Extract the [X, Y] coordinate from the center of the cell holding the provided text.  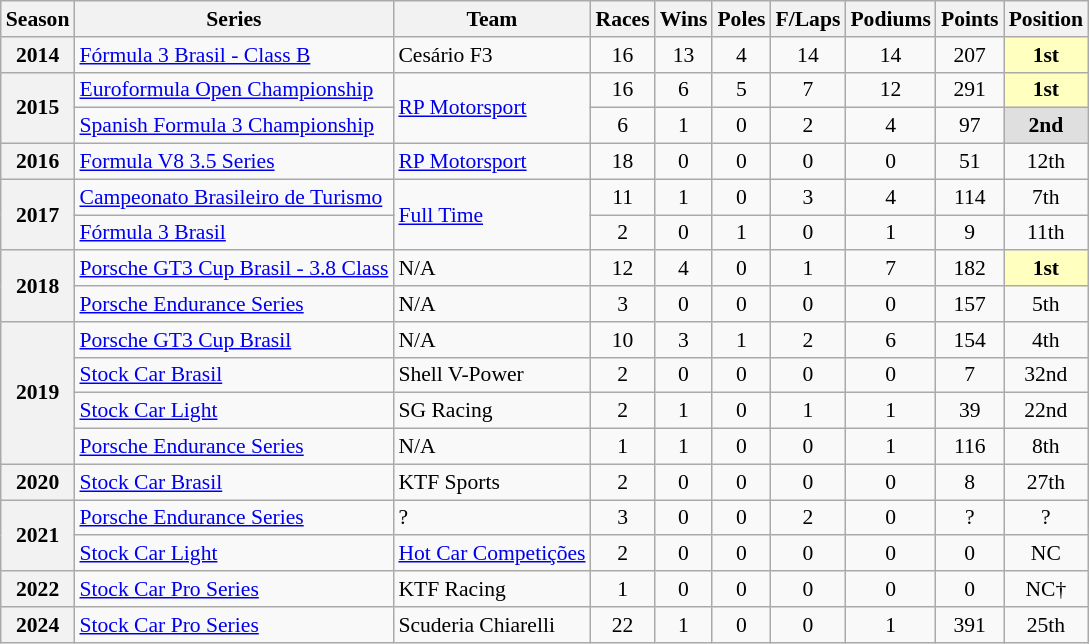
7th [1046, 197]
KTF Racing [492, 589]
KTF Sports [492, 482]
2016 [38, 162]
SG Racing [492, 411]
51 [970, 162]
Shell V-Power [492, 375]
22nd [1046, 411]
Formula V8 3.5 Series [234, 162]
13 [684, 55]
Porsche GT3 Cup Brasil [234, 340]
157 [970, 304]
2018 [38, 286]
18 [623, 162]
NC† [1046, 589]
Full Time [492, 214]
2022 [38, 589]
2014 [38, 55]
97 [970, 126]
5 [741, 90]
154 [970, 340]
10 [623, 340]
Cesário F3 [492, 55]
25th [1046, 625]
12th [1046, 162]
Fórmula 3 Brasil - Class B [234, 55]
2017 [38, 214]
Points [970, 19]
2020 [38, 482]
8 [970, 482]
Races [623, 19]
F/Laps [808, 19]
Podiums [890, 19]
NC [1046, 554]
Euroformula Open Championship [234, 90]
Hot Car Competições [492, 554]
Wins [684, 19]
9 [970, 233]
22 [623, 625]
Spanish Formula 3 Championship [234, 126]
391 [970, 625]
39 [970, 411]
27th [1046, 482]
Series [234, 19]
Poles [741, 19]
114 [970, 197]
5th [1046, 304]
2nd [1046, 126]
Position [1046, 19]
11 [623, 197]
2015 [38, 108]
Team [492, 19]
182 [970, 269]
Porsche GT3 Cup Brasil - 3.8 Class [234, 269]
2021 [38, 536]
4th [1046, 340]
32nd [1046, 375]
Campeonato Brasileiro de Turismo [234, 197]
Scuderia Chiarelli [492, 625]
291 [970, 90]
Fórmula 3 Brasil [234, 233]
207 [970, 55]
2024 [38, 625]
11th [1046, 233]
2019 [38, 393]
Season [38, 19]
116 [970, 447]
8th [1046, 447]
